Determine the (x, y) coordinate at the center of the cell enclosing the given text.  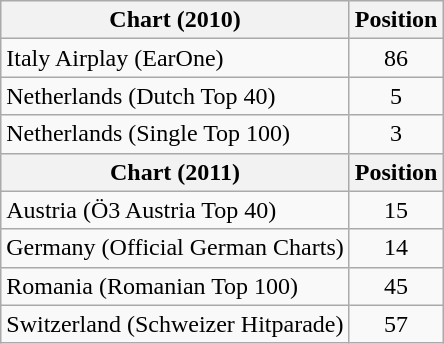
Romania (Romanian Top 100) (175, 286)
Netherlands (Dutch Top 40) (175, 96)
15 (396, 210)
Chart (2011) (175, 172)
Netherlands (Single Top 100) (175, 134)
57 (396, 324)
14 (396, 248)
5 (396, 96)
3 (396, 134)
Italy Airplay (EarOne) (175, 58)
Germany (Official German Charts) (175, 248)
45 (396, 286)
Chart (2010) (175, 20)
Switzerland (Schweizer Hitparade) (175, 324)
86 (396, 58)
Austria (Ö3 Austria Top 40) (175, 210)
